Search for the cell housing the specified text and yield its (x, y) center coordinate. 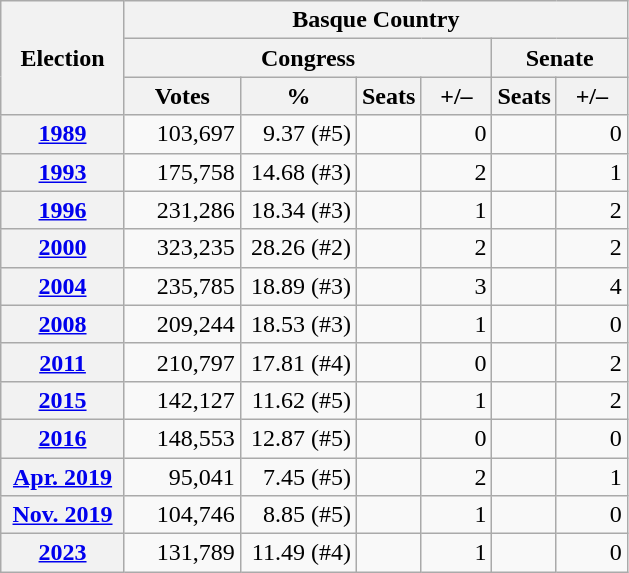
148,553 (182, 438)
231,286 (182, 210)
323,235 (182, 248)
1996 (63, 210)
210,797 (182, 362)
7.45 (#5) (298, 477)
11.62 (#5) (298, 400)
3 (456, 286)
11.49 (#4) (298, 553)
18.34 (#3) (298, 210)
209,244 (182, 324)
235,785 (182, 286)
17.81 (#4) (298, 362)
2016 (63, 438)
% (298, 96)
Votes (182, 96)
2008 (63, 324)
1989 (63, 134)
4 (592, 286)
2000 (63, 248)
Election (63, 58)
175,758 (182, 172)
2004 (63, 286)
18.53 (#3) (298, 324)
103,697 (182, 134)
2015 (63, 400)
9.37 (#5) (298, 134)
2023 (63, 553)
2011 (63, 362)
95,041 (182, 477)
Basque Country (376, 20)
131,789 (182, 553)
1993 (63, 172)
104,746 (182, 515)
Nov. 2019 (63, 515)
8.85 (#5) (298, 515)
142,127 (182, 400)
14.68 (#3) (298, 172)
12.87 (#5) (298, 438)
Congress (308, 58)
Senate (560, 58)
Apr. 2019 (63, 477)
18.89 (#3) (298, 286)
28.26 (#2) (298, 248)
